Provide the [X, Y] coordinate of the cell's center where the given text is located.  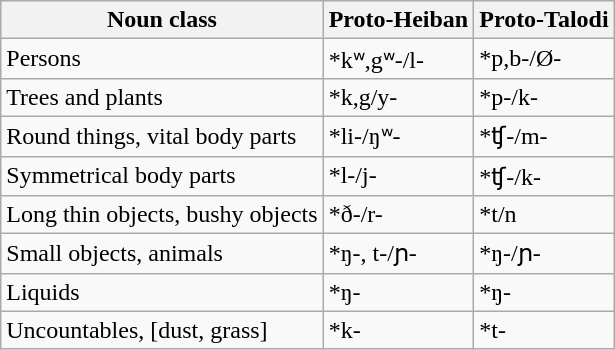
*ð-/r- [398, 215]
*kʷ,gʷ-/l- [398, 59]
Liquids [162, 292]
Persons [162, 59]
Noun class [162, 20]
Uncountables, [dust, grass] [162, 330]
*p,b-/Ø- [544, 59]
Long thin objects, bushy objects [162, 215]
*l-/j- [398, 176]
*k,g/y- [398, 97]
*ʧ-/k- [544, 176]
Proto-Talodi [544, 20]
Round things, vital body parts [162, 136]
*k- [398, 330]
Small objects, animals [162, 254]
*p-/k- [544, 97]
Proto-Heiban [398, 20]
*t/n [544, 215]
*ŋ-/ɲ- [544, 254]
Symmetrical body parts [162, 176]
*li-/ŋʷ- [398, 136]
*ʧ-/m- [544, 136]
*ŋ-, t-/ɲ- [398, 254]
*t- [544, 330]
Trees and plants [162, 97]
